Determine the [X, Y] coordinate at the center of the cell enclosing the given text.  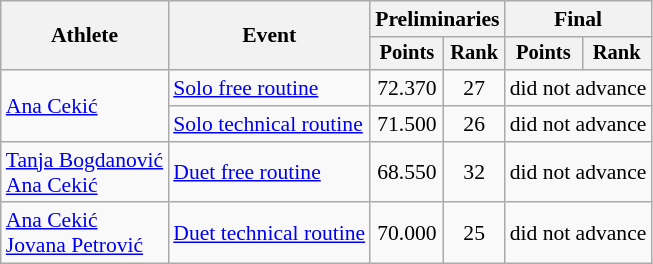
Tanja BogdanovićAna Cekić [84, 172]
26 [474, 124]
Ana CekićJovana Petrović [84, 234]
25 [474, 234]
Solo technical routine [269, 124]
Event [269, 36]
Final [578, 19]
71.500 [407, 124]
32 [474, 172]
68.550 [407, 172]
Solo free routine [269, 88]
Preliminaries [437, 19]
Duet technical routine [269, 234]
72.370 [407, 88]
Duet free routine [269, 172]
Athlete [84, 36]
27 [474, 88]
Ana Cekić [84, 106]
70.000 [407, 234]
